From the cell containing the given text, extract its center point as [x, y] coordinate. 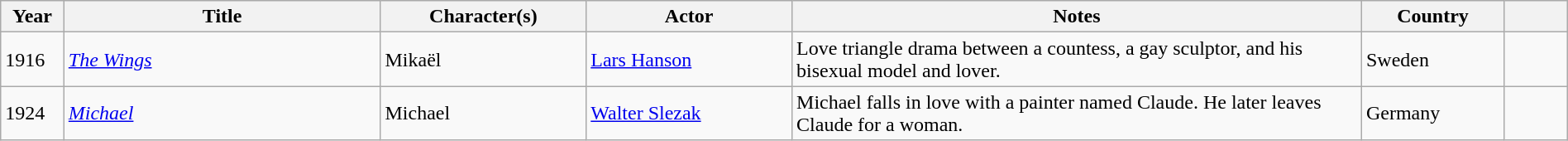
1916 [33, 60]
The Wings [222, 60]
Sweden [1432, 60]
Year [33, 17]
Actor [690, 17]
1924 [33, 113]
Lars Hanson [690, 60]
Michael falls in love with a painter named Claude. He later leaves Claude for a woman. [1077, 113]
Love triangle drama between a countess, a gay sculptor, and his bisexual model and lover. [1077, 60]
Character(s) [483, 17]
Notes [1077, 17]
Walter Slezak [690, 113]
Title [222, 17]
Mikaël [483, 60]
Country [1432, 17]
Germany [1432, 113]
